Determine the [x, y] coordinate at the center of the cell enclosing the given text.  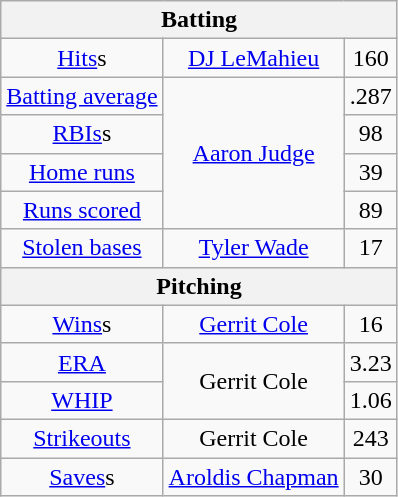
.287 [370, 96]
160 [370, 58]
89 [370, 210]
Winss [82, 324]
98 [370, 134]
17 [370, 248]
Home runs [82, 172]
39 [370, 172]
WHIP [82, 400]
Stolen bases [82, 248]
Runs scored [82, 210]
Pitching [199, 286]
Hitss [82, 58]
16 [370, 324]
3.23 [370, 362]
30 [370, 477]
1.06 [370, 400]
Batting [199, 20]
Batting average [82, 96]
ERA [82, 362]
DJ LeMahieu [254, 58]
Aaron Judge [254, 153]
Savess [82, 477]
RBIss [82, 134]
Aroldis Chapman [254, 477]
Tyler Wade [254, 248]
243 [370, 438]
Strikeouts [82, 438]
